Determine the (X, Y) coordinate at the center of the cell enclosing the given text.  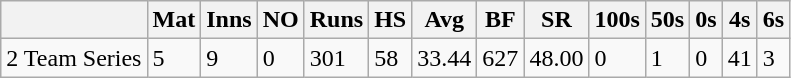
Runs (336, 20)
41 (740, 58)
2 Team Series (74, 58)
0s (706, 20)
Inns (229, 20)
33.44 (444, 58)
1 (667, 58)
Mat (174, 20)
50s (667, 20)
301 (336, 58)
BF (500, 20)
HS (390, 20)
Avg (444, 20)
SR (556, 20)
9 (229, 58)
627 (500, 58)
3 (773, 58)
6s (773, 20)
NO (280, 20)
58 (390, 58)
5 (174, 58)
48.00 (556, 58)
100s (617, 20)
4s (740, 20)
